Search for the cell housing the specified text and yield its [x, y] center coordinate. 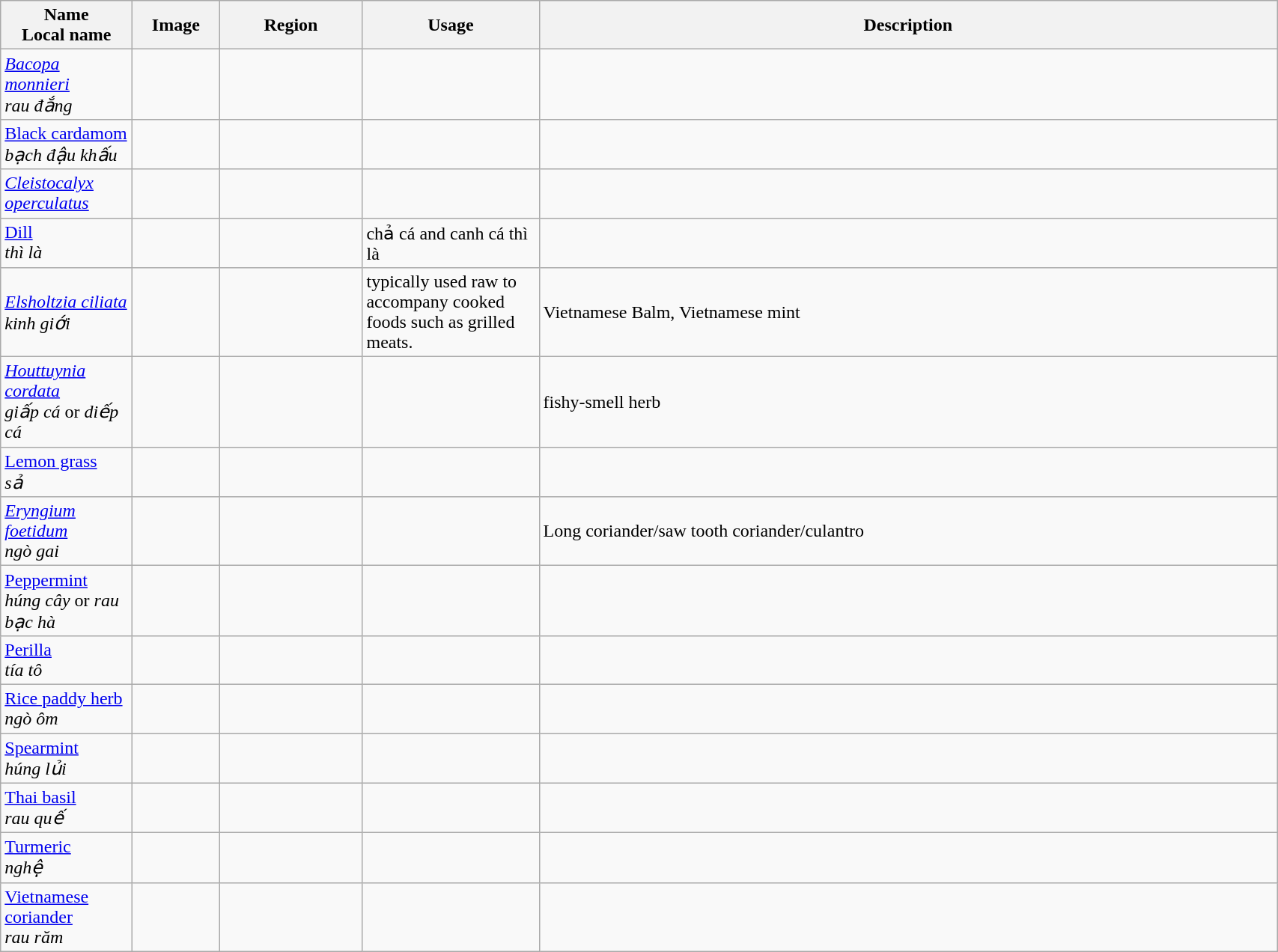
chả cá and canh cá thì là [451, 242]
Image [176, 25]
Usage [451, 25]
NameLocal name [67, 25]
Rice paddy herbngò ôm [67, 708]
Houttuynia cordatagiấp cá or diếp cá [67, 403]
Thai basilrau quế [67, 808]
Lemon grasssả [67, 472]
Description [908, 25]
Vietnamese Balm, Vietnamese mint [908, 313]
Pepperminthúng cây or rau bạc hà [67, 601]
Vietnamese corianderrau răm [67, 917]
Region [290, 25]
Cleistocalyx operculatus [67, 193]
typically used raw to accompany cooked foods such as grilled meats. [451, 313]
fishy-smell herb [908, 403]
Spearminthúng lủi [67, 759]
Dillthì là [67, 242]
Long coriander/saw tooth coriander/culantro [908, 531]
Eryngium foetidumngò gai [67, 531]
Turmericnghệ [67, 858]
Elsholtzia ciliatakinh giới [67, 313]
Black cardamombạch đậu khấu [67, 144]
Perillatía tô [67, 660]
Bacopa monnierirau đắng [67, 85]
